Locate the cell with the specified text and output its [x, y] center coordinate. 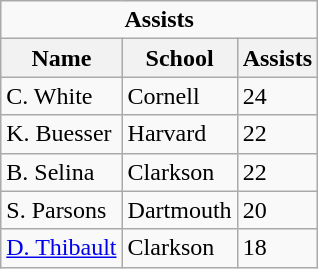
Dartmouth [180, 210]
24 [277, 96]
Harvard [180, 134]
K. Buesser [62, 134]
S. Parsons [62, 210]
D. Thibault [62, 248]
Name [62, 58]
18 [277, 248]
School [180, 58]
B. Selina [62, 172]
C. White [62, 96]
20 [277, 210]
Cornell [180, 96]
